Return [X, Y] of the center of cell containing provided text 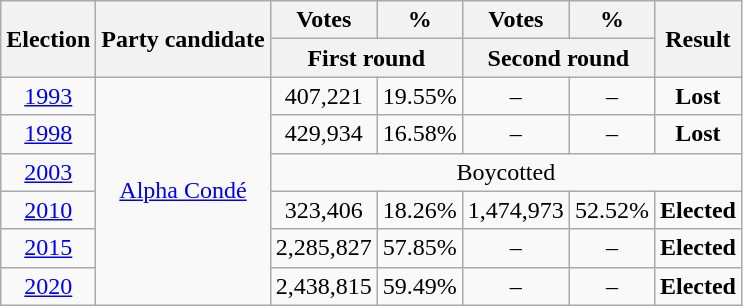
323,406 [324, 210]
52.52% [612, 210]
Result [698, 39]
2,438,815 [324, 286]
57.85% [420, 248]
2015 [48, 248]
59.49% [420, 286]
Election [48, 39]
18.26% [420, 210]
407,221 [324, 96]
Boycotted [506, 172]
1993 [48, 96]
1,474,973 [516, 210]
2010 [48, 210]
First round [366, 58]
Party candidate [183, 39]
1998 [48, 134]
429,934 [324, 134]
19.55% [420, 96]
2,285,827 [324, 248]
Second round [558, 58]
2020 [48, 286]
Alpha Condé [183, 191]
16.58% [420, 134]
2003 [48, 172]
